Determine the [X, Y] coordinate at the center of the cell enclosing the given text.  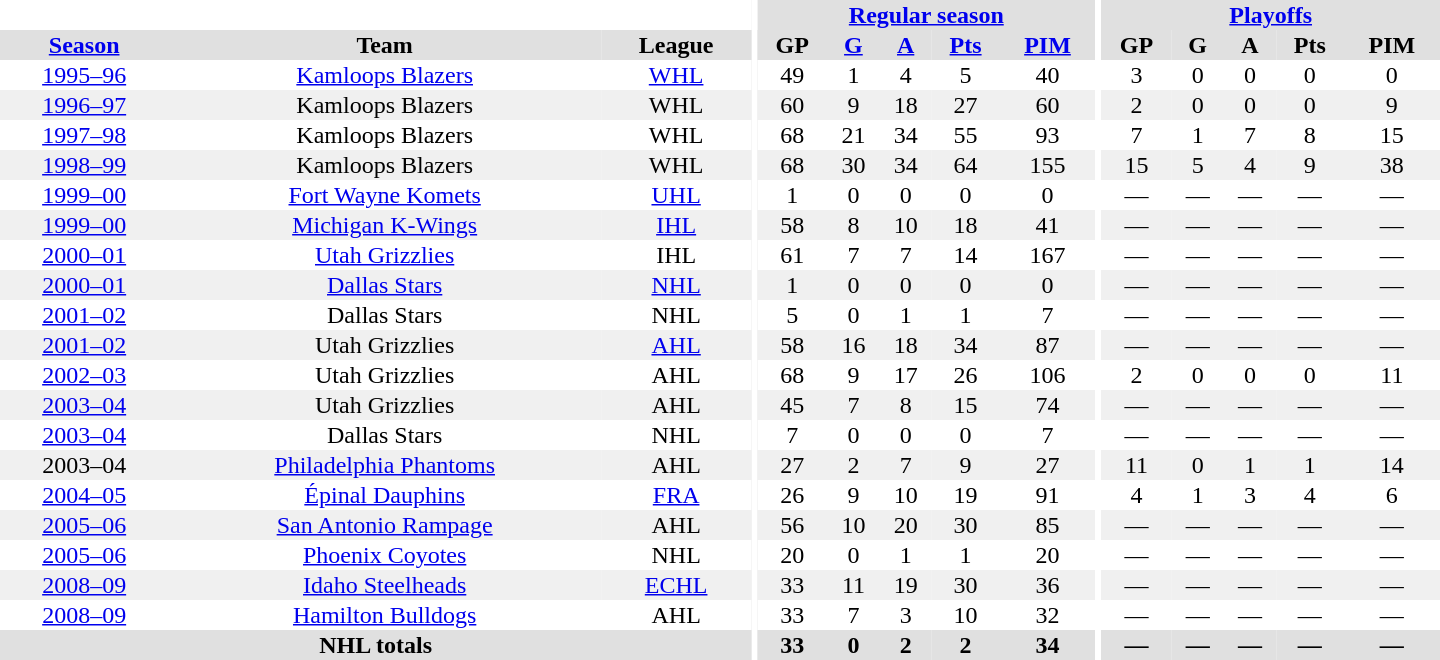
Idaho Steelheads [384, 585]
Philadelphia Phantoms [384, 465]
16 [853, 345]
NHL totals [376, 645]
85 [1047, 525]
61 [792, 255]
40 [1047, 75]
64 [966, 165]
Hamilton Bulldogs [384, 615]
UHL [676, 195]
1995–96 [84, 75]
21 [853, 135]
San Antonio Rampage [384, 525]
Phoenix Coyotes [384, 555]
1996–97 [84, 105]
1998–99 [84, 165]
56 [792, 525]
93 [1047, 135]
Season [84, 45]
41 [1047, 225]
Fort Wayne Komets [384, 195]
155 [1047, 165]
38 [1392, 165]
ECHL [676, 585]
55 [966, 135]
49 [792, 75]
Playoffs [1270, 15]
167 [1047, 255]
45 [792, 405]
74 [1047, 405]
1997–98 [84, 135]
2004–05 [84, 495]
FRA [676, 495]
Team [384, 45]
17 [906, 375]
32 [1047, 615]
Épinal Dauphins [384, 495]
91 [1047, 495]
League [676, 45]
Michigan K-Wings [384, 225]
6 [1392, 495]
Regular season [926, 15]
106 [1047, 375]
36 [1047, 585]
2002–03 [84, 375]
87 [1047, 345]
